Determine the (x, y) coordinate at the center of the cell enclosing the given text.  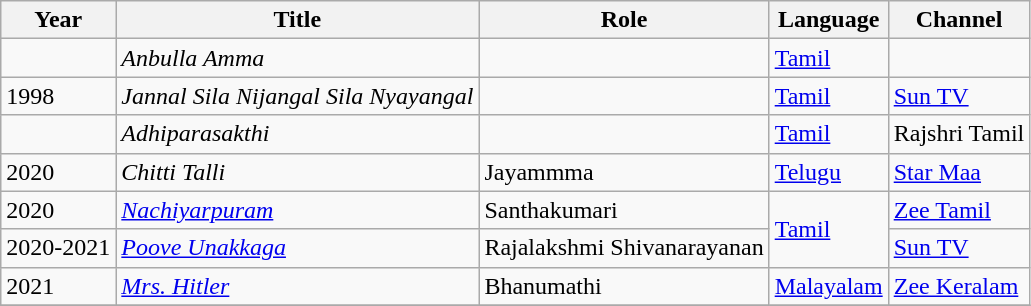
1998 (58, 96)
2020-2021 (58, 248)
Poove Unakkaga (298, 248)
Title (298, 20)
Bhanumathi (624, 286)
Channel (959, 20)
Malayalam (828, 286)
Anbulla Amma (298, 58)
Adhiparasakthi (298, 134)
Santhakumari (624, 210)
Nachiyarpuram (298, 210)
Jayammma (624, 172)
Rajalakshmi Shivanarayanan (624, 248)
Rajshri Tamil (959, 134)
Mrs. Hitler (298, 286)
Chitti Talli (298, 172)
2021 (58, 286)
Star Maa (959, 172)
Role (624, 20)
Jannal Sila Nijangal Sila Nyayangal (298, 96)
Zee Keralam (959, 286)
Telugu (828, 172)
Zee Tamil (959, 210)
Year (58, 20)
Language (828, 20)
